Scan for the cell matching the given text and deliver its [x, y] coordinate at center. 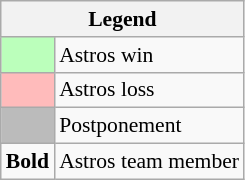
Astros team member [149, 162]
Legend [122, 19]
Postponement [149, 126]
Bold [28, 162]
Astros win [149, 55]
Astros loss [149, 90]
